Locate the cell with the specified text and output its [x, y] center coordinate. 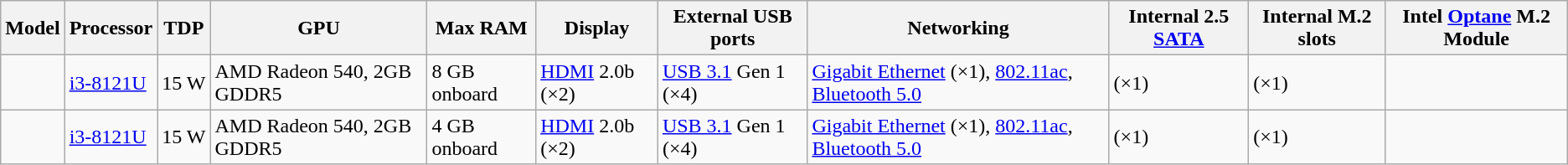
Max RAM [482, 28]
Model [33, 28]
4 GB onboard [482, 137]
Intel Optane M.2 Module [1476, 28]
8 GB onboard [482, 82]
TDP [184, 28]
Internal 2.5 SATA [1179, 28]
GPU [318, 28]
Display [597, 28]
Processor [111, 28]
External USB ports [732, 28]
Internal M.2 slots [1317, 28]
Networking [958, 28]
